Detect which cell encompasses the target text, then output its [x, y] center coordinate. 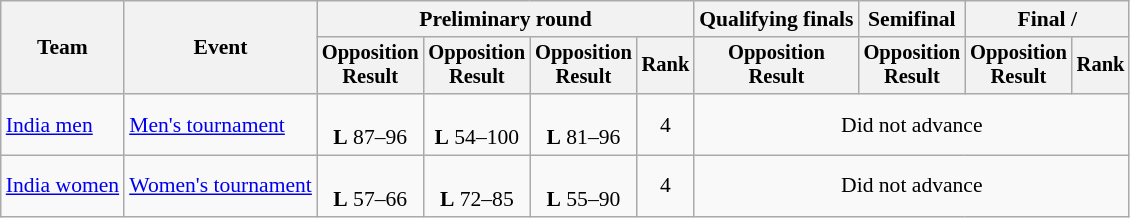
Men's tournament [220, 124]
L 87–96 [370, 124]
Event [220, 48]
Final / [1047, 19]
L 57–66 [370, 186]
Semifinal [912, 19]
L 81–96 [584, 124]
Women's tournament [220, 186]
L 55–90 [584, 186]
India men [62, 124]
L 72–85 [476, 186]
India women [62, 186]
L 54–100 [476, 124]
Preliminary round [506, 19]
Team [62, 48]
Qualifying finals [776, 19]
